Pinpoint the cell where the given text exists, returning its (X, Y) midpoint coordinate. 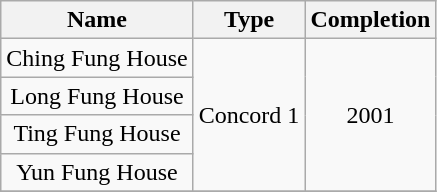
Concord 1 (249, 115)
Long Fung House (97, 96)
Yun Fung House (97, 172)
Name (97, 20)
2001 (370, 115)
Type (249, 20)
Ting Fung House (97, 134)
Ching Fung House (97, 58)
Completion (370, 20)
